Locate the cell with the specified text and output its (x, y) center coordinate. 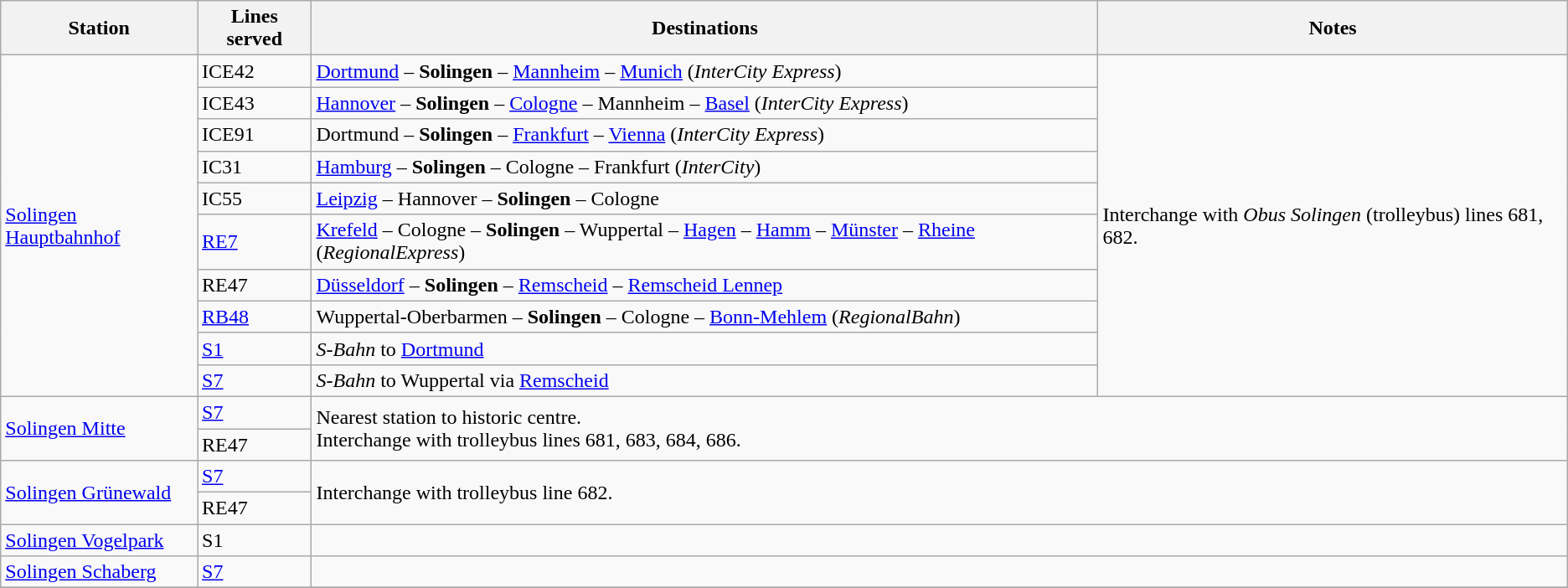
S-Bahn to Dortmund (705, 348)
Leipzig – Hannover – Solingen – Cologne (705, 199)
RB48 (255, 317)
Hamburg – Solingen – Cologne – Frankfurt (InterCity) (705, 167)
Krefeld – Cologne – Solingen – Wuppertal – Hagen – Hamm – Münster – Rheine (RegionalExpress) (705, 241)
Düsseldorf – Solingen – Remscheid – Remscheid Lennep (705, 285)
Solingen Vogelpark (99, 540)
Nearest station to historic centre.Interchange with trolleybus lines 681, 683, 684, 686. (940, 428)
Wuppertal-Oberbarmen – Solingen – Cologne – Bonn-Mehlem (RegionalBahn) (705, 317)
IC55 (255, 199)
S-Bahn to Wuppertal via Remscheid (705, 380)
Hannover – Solingen – Cologne – Mannheim – Basel (InterCity Express) (705, 103)
Solingen Mitte (99, 428)
Interchange with Obus Solingen (trolleybus) lines 681, 682. (1333, 226)
Destinations (705, 28)
Solingen Schaberg (99, 572)
Dortmund – Solingen – Frankfurt – Vienna (InterCity Express) (705, 135)
Station (99, 28)
Solingen Hauptbahnhof (99, 226)
RE7 (255, 241)
Dortmund – Solingen – Mannheim – Munich (InterCity Express) (705, 71)
Notes (1333, 28)
ICE42 (255, 71)
IC31 (255, 167)
ICE91 (255, 135)
Solingen Grünewald (99, 493)
Interchange with trolleybus line 682. (940, 493)
Lines served (255, 28)
ICE43 (255, 103)
